Determine the [x, y] coordinate at the center of the cell enclosing the given text.  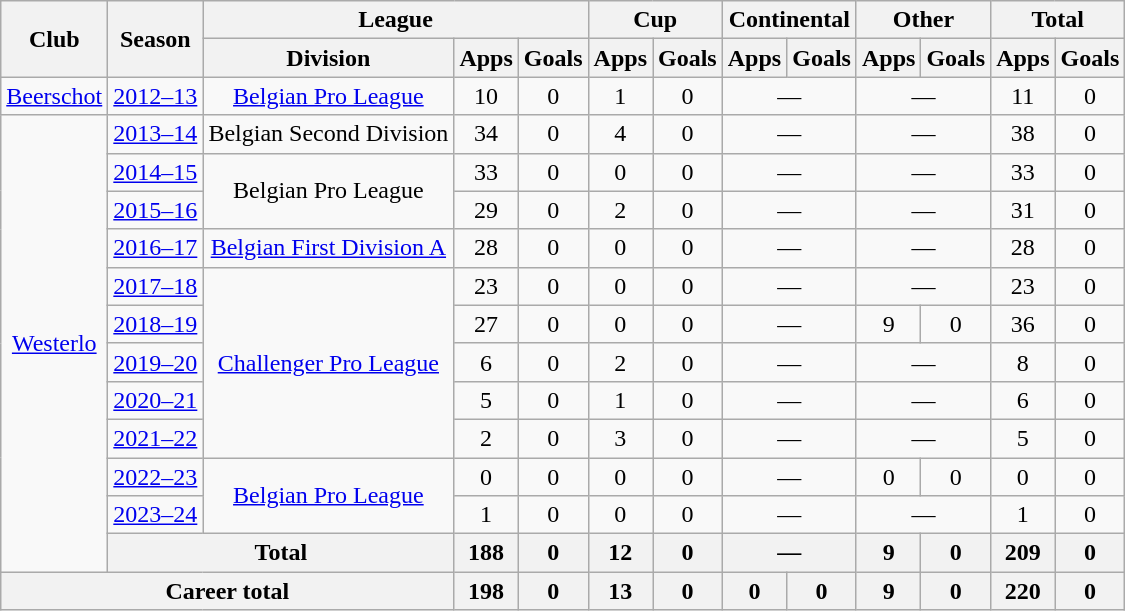
2021–22 [156, 438]
2020–21 [156, 400]
League [396, 20]
Other [923, 20]
2016–17 [156, 248]
2022–23 [156, 477]
Beerschot [54, 96]
Career total [228, 591]
29 [486, 210]
Club [54, 39]
198 [486, 591]
10 [486, 96]
12 [620, 553]
13 [620, 591]
8 [1023, 362]
Season [156, 39]
Belgian First Division A [328, 248]
11 [1023, 96]
Continental [789, 20]
31 [1023, 210]
34 [486, 134]
209 [1023, 553]
Westerlo [54, 344]
Belgian Second Division [328, 134]
27 [486, 324]
2017–18 [156, 286]
Cup [655, 20]
2014–15 [156, 172]
Division [328, 58]
2018–19 [156, 324]
3 [620, 438]
36 [1023, 324]
2015–16 [156, 210]
2013–14 [156, 134]
4 [620, 134]
38 [1023, 134]
2023–24 [156, 515]
220 [1023, 591]
188 [486, 553]
2019–20 [156, 362]
2012–13 [156, 96]
Challenger Pro League [328, 362]
